Return (X, Y) of the center of cell containing provided text 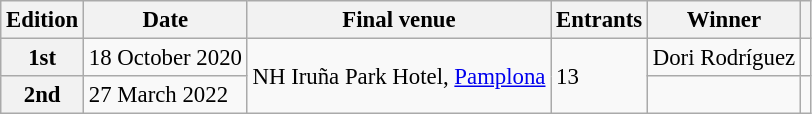
Winner (724, 20)
2nd (42, 95)
Dori Rodríguez (724, 58)
1st (42, 58)
Date (166, 20)
Entrants (600, 20)
NH Iruña Park Hotel, Pamplona (399, 76)
Final venue (399, 20)
13 (600, 76)
Edition (42, 20)
18 October 2020 (166, 58)
27 March 2022 (166, 95)
